From the cell containing the given text, extract its center point as (x, y) coordinate. 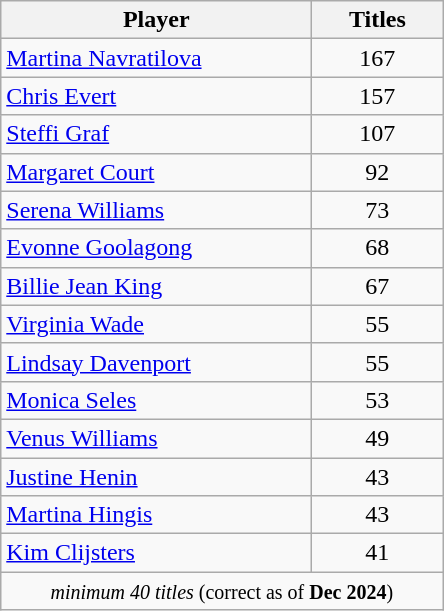
67 (378, 286)
41 (378, 553)
Justine Henin (156, 477)
Player (156, 20)
Monica Seles (156, 400)
minimum 40 titles (correct as of Dec 2024) (222, 591)
157 (378, 96)
Venus Williams (156, 438)
107 (378, 134)
53 (378, 400)
Titles (378, 20)
Serena Williams (156, 210)
Chris Evert (156, 96)
167 (378, 58)
Kim Clijsters (156, 553)
Martina Hingis (156, 515)
Billie Jean King (156, 286)
Evonne Goolagong (156, 248)
92 (378, 172)
Steffi Graf (156, 134)
68 (378, 248)
73 (378, 210)
49 (378, 438)
Martina Navratilova (156, 58)
Lindsay Davenport (156, 362)
Virginia Wade (156, 324)
Margaret Court (156, 172)
